Output the [x, y] coordinate of the center of the cell containing the given text.  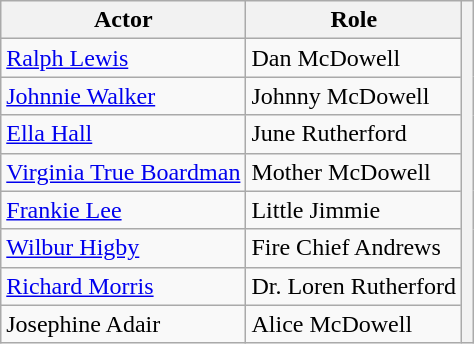
Actor [124, 20]
Alice McDowell [354, 324]
Role [354, 20]
Ralph Lewis [124, 58]
Frankie Lee [124, 210]
Richard Morris [124, 286]
Johnnie Walker [124, 96]
Wilbur Higby [124, 248]
Fire Chief Andrews [354, 248]
Dr. Loren Rutherford [354, 286]
Mother McDowell [354, 172]
Josephine Adair [124, 324]
Dan McDowell [354, 58]
Virginia True Boardman [124, 172]
Johnny McDowell [354, 96]
Little Jimmie [354, 210]
June Rutherford [354, 134]
Ella Hall [124, 134]
